From the cell containing the given text, extract its center point as [x, y] coordinate. 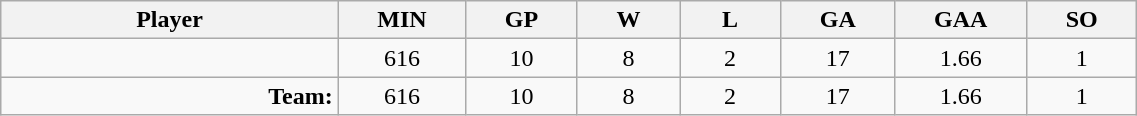
GP [522, 20]
MIN [402, 20]
GAA [961, 20]
SO [1081, 20]
W [628, 20]
Team: [170, 96]
L [730, 20]
GA [838, 20]
Player [170, 20]
